Scan for the cell matching the given text and deliver its (x, y) coordinate at center. 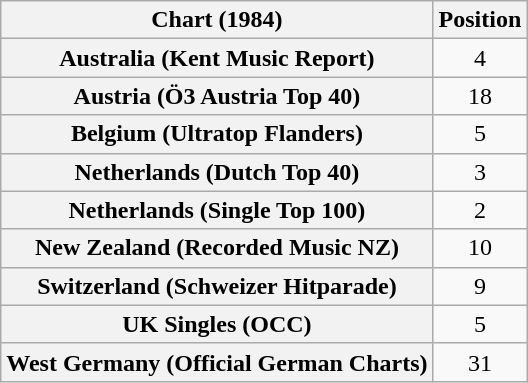
18 (480, 96)
New Zealand (Recorded Music NZ) (217, 248)
10 (480, 248)
Australia (Kent Music Report) (217, 58)
West Germany (Official German Charts) (217, 362)
2 (480, 210)
Austria (Ö3 Austria Top 40) (217, 96)
UK Singles (OCC) (217, 324)
4 (480, 58)
9 (480, 286)
Chart (1984) (217, 20)
Position (480, 20)
Netherlands (Dutch Top 40) (217, 172)
Belgium (Ultratop Flanders) (217, 134)
3 (480, 172)
31 (480, 362)
Netherlands (Single Top 100) (217, 210)
Switzerland (Schweizer Hitparade) (217, 286)
